Scan for the cell matching the given text and deliver its [X, Y] coordinate at center. 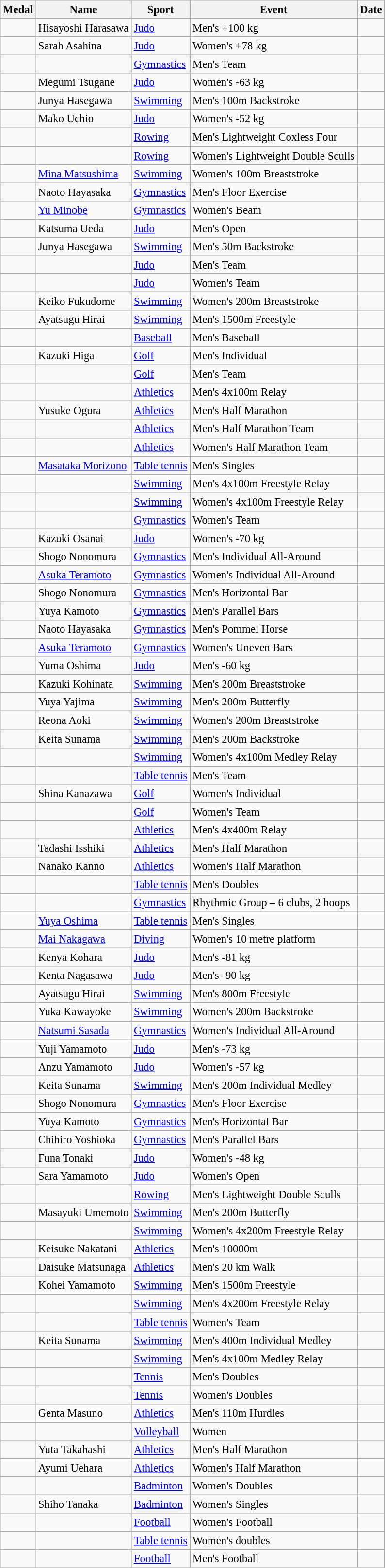
Women's 200m Backstroke [273, 1012]
Kazuki Osanai [83, 538]
Women's doubles [273, 1541]
Shiho Tanaka [83, 1504]
Women's Individual [273, 793]
Yuji Yamamoto [83, 1049]
Natsumi Sasada [83, 1030]
Women's Football [273, 1522]
Men's 110m Hurdles [273, 1413]
Men's 50m Backstroke [273, 247]
Kazuki Higa [83, 356]
Katsuma Ueda [83, 228]
Event [273, 10]
Men's Half Marathon Team [273, 429]
Name [83, 10]
Sara Yamamoto [83, 1176]
Women's Lightweight Double Sculls [273, 156]
Men's 400m Individual Medley [273, 1340]
Men's 800m Freestyle [273, 994]
Women's Beam [273, 210]
Ayumi Uehara [83, 1468]
Women's 100m Breaststroke [273, 174]
Men's -90 kg [273, 976]
Men's 4x100m Freestyle Relay [273, 483]
Kenta Nagasawa [83, 976]
Anzu Yamamoto [83, 1067]
Masataka Morizono [83, 465]
Kohei Yamamoto [83, 1285]
Men's 200m Breaststroke [273, 684]
Genta Masuno [83, 1413]
Rhythmic Group – 6 clubs, 2 hoops [273, 903]
Kenya Kohara [83, 958]
Women's 4x100m Freestyle Relay [273, 502]
Yusuke Ogura [83, 411]
Yuma Oshima [83, 666]
Medal [18, 10]
Women's -63 kg [273, 82]
Funa Tonaki [83, 1158]
Chihiro Yoshioka [83, 1140]
Women's Uneven Bars [273, 648]
Women's +78 kg [273, 46]
Men's +100 kg [273, 28]
Mina Matsushima [83, 174]
Men's 200m Backstroke [273, 739]
Yuka Kawayoke [83, 1012]
Men's Baseball [273, 338]
Men's 10000m [273, 1249]
Men's Lightweight Double Sculls [273, 1195]
Women's -52 kg [273, 119]
Women's -48 kg [273, 1158]
Nanako Kanno [83, 866]
Hisayoshi Harasawa [83, 28]
Women's Singles [273, 1504]
Women's 4x100m Medley Relay [273, 757]
Men's Individual All-Around [273, 557]
Women [273, 1431]
Men's 4x100m Relay [273, 392]
Men's 4x100m Medley Relay [273, 1359]
Yuya Yajima [83, 703]
Men's 20 km Walk [273, 1267]
Reona Aoki [83, 720]
Megumi Tsugane [83, 82]
Sarah Asahina [83, 46]
Volleyball [161, 1431]
Sport [161, 10]
Keisuke Nakatani [83, 1249]
Women's -57 kg [273, 1067]
Yuta Takahashi [83, 1450]
Men's Open [273, 228]
Men's -60 kg [273, 666]
Men's 4x200m Freestyle Relay [273, 1304]
Diving [161, 939]
Kazuki Kohinata [83, 684]
Men's Lightweight Coxless Four [273, 137]
Men's 100m Backstroke [273, 101]
Women's 10 metre platform [273, 939]
Daisuke Matsunaga [83, 1267]
Women's 4x200m Freestyle Relay [273, 1231]
Yu Minobe [83, 210]
Men's Football [273, 1559]
Masayuki Umemoto [83, 1213]
Men's 200m Individual Medley [273, 1085]
Men's Pommel Horse [273, 629]
Mako Uchio [83, 119]
Men's -73 kg [273, 1049]
Women's Half Marathon Team [273, 447]
Yuya Oshima [83, 921]
Baseball [161, 338]
Date [371, 10]
Keiko Fukudome [83, 301]
Men's -81 kg [273, 958]
Women's -70 kg [273, 538]
Shina Kanazawa [83, 793]
Tadashi Isshiki [83, 848]
Men's 4x400m Relay [273, 830]
Men's Individual [273, 356]
Women's Open [273, 1176]
Mai Nakagawa [83, 939]
